Locate the cell with the specified text and output its (x, y) center coordinate. 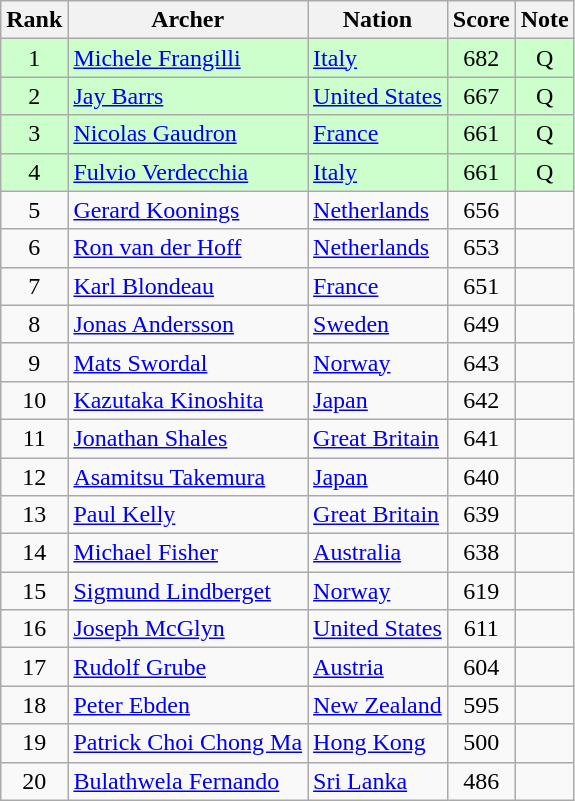
15 (34, 591)
3 (34, 134)
10 (34, 400)
Nation (378, 20)
682 (481, 58)
19 (34, 743)
8 (34, 324)
Michele Frangilli (188, 58)
Nicolas Gaudron (188, 134)
604 (481, 667)
638 (481, 553)
643 (481, 362)
13 (34, 515)
Rudolf Grube (188, 667)
Australia (378, 553)
656 (481, 210)
7 (34, 286)
Bulathwela Fernando (188, 781)
Paul Kelly (188, 515)
Sri Lanka (378, 781)
9 (34, 362)
640 (481, 477)
Jonathan Shales (188, 438)
12 (34, 477)
Sigmund Lindberget (188, 591)
Mats Swordal (188, 362)
Patrick Choi Chong Ma (188, 743)
6 (34, 248)
Rank (34, 20)
667 (481, 96)
500 (481, 743)
18 (34, 705)
Jonas Andersson (188, 324)
2 (34, 96)
642 (481, 400)
14 (34, 553)
649 (481, 324)
Gerard Koonings (188, 210)
619 (481, 591)
1 (34, 58)
Note (544, 20)
611 (481, 629)
Austria (378, 667)
Ron van der Hoff (188, 248)
New Zealand (378, 705)
Fulvio Verdecchia (188, 172)
5 (34, 210)
651 (481, 286)
Peter Ebden (188, 705)
639 (481, 515)
17 (34, 667)
Asamitsu Takemura (188, 477)
16 (34, 629)
4 (34, 172)
653 (481, 248)
11 (34, 438)
Karl Blondeau (188, 286)
Joseph McGlyn (188, 629)
Kazutaka Kinoshita (188, 400)
Sweden (378, 324)
Michael Fisher (188, 553)
Score (481, 20)
Archer (188, 20)
Hong Kong (378, 743)
20 (34, 781)
486 (481, 781)
641 (481, 438)
595 (481, 705)
Jay Barrs (188, 96)
